Extract the [x, y] coordinate from the center of the cell holding the provided text.  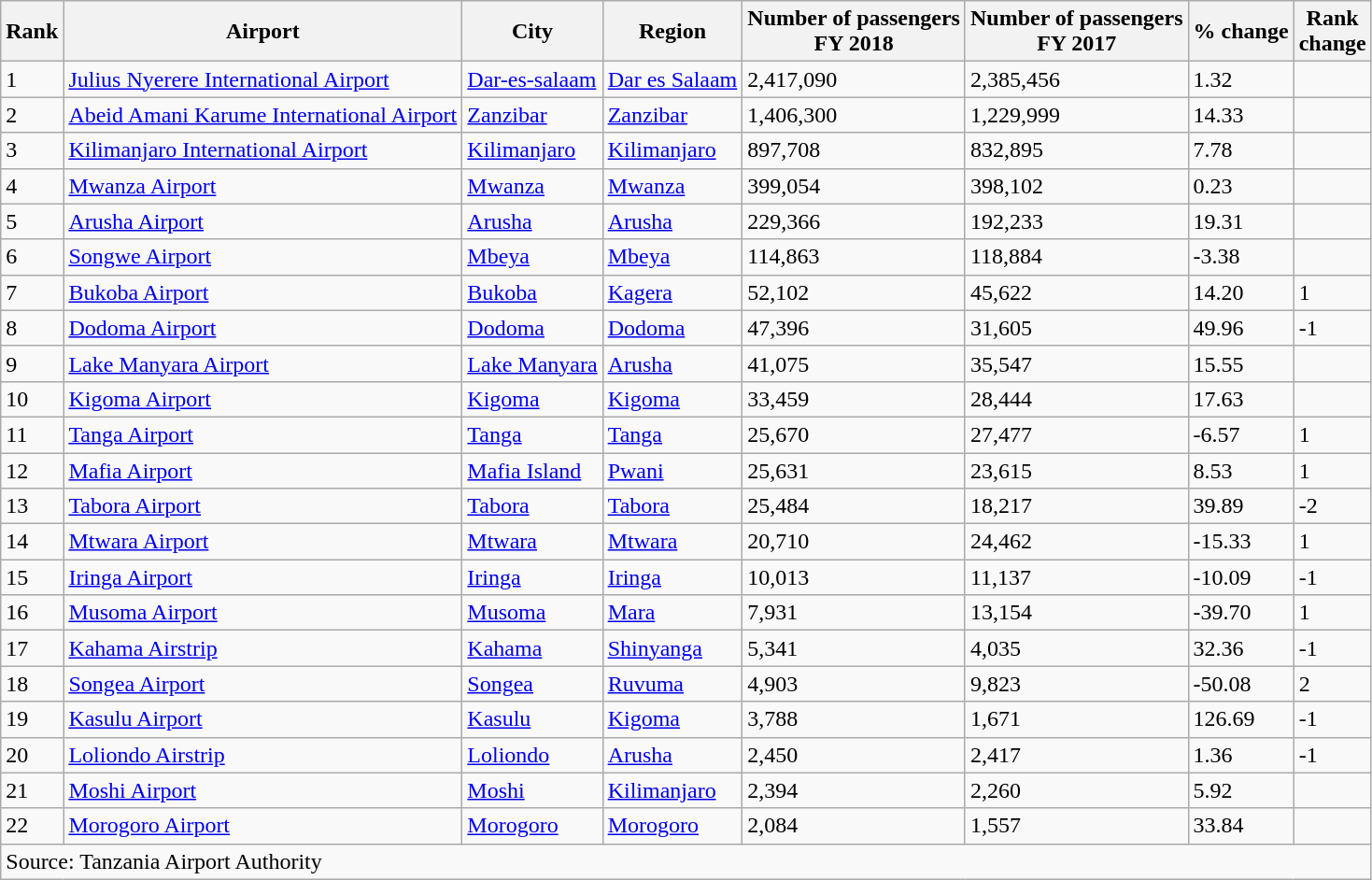
Kasulu [532, 719]
31,605 [1076, 328]
10,013 [854, 577]
4 [32, 186]
18,217 [1076, 506]
-50.08 [1240, 684]
12 [32, 470]
47,396 [854, 328]
2,417,090 [854, 79]
9,823 [1076, 684]
11 [32, 434]
Loliondo [532, 755]
Number of passengersFY 2017 [1076, 32]
Dodoma Airport [263, 328]
4,903 [854, 684]
-3.38 [1240, 257]
Arusha Airport [263, 221]
11,137 [1076, 577]
2,394 [854, 790]
14.33 [1240, 115]
1,229,999 [1076, 115]
Musoma Airport [263, 613]
Mwanza Airport [263, 186]
Tabora Airport [263, 506]
Ruvuma [672, 684]
Abeid Amani Karume International Airport [263, 115]
Kilimanjaro International Airport [263, 150]
Kahama Airstrip [263, 648]
Lake Manyara [532, 363]
897,708 [854, 150]
15 [32, 577]
22 [32, 826]
1.32 [1240, 79]
5 [32, 221]
-10.09 [1240, 577]
Moshi [532, 790]
15.55 [1240, 363]
19.31 [1240, 221]
118,884 [1076, 257]
Kigoma Airport [263, 399]
Songea Airport [263, 684]
23,615 [1076, 470]
21 [32, 790]
2,260 [1076, 790]
13 [32, 506]
832,895 [1076, 150]
Moshi Airport [263, 790]
Number of passengersFY 2018 [854, 32]
25,484 [854, 506]
4,035 [1076, 648]
20 [32, 755]
1,557 [1076, 826]
2,450 [854, 755]
114,863 [854, 257]
20,710 [854, 542]
7 [32, 292]
Kagera [672, 292]
-6.57 [1240, 434]
Kasulu Airport [263, 719]
Songea [532, 684]
Bukoba [532, 292]
1,406,300 [854, 115]
17.63 [1240, 399]
3,788 [854, 719]
9 [32, 363]
27,477 [1076, 434]
5.92 [1240, 790]
13,154 [1076, 613]
Mtwara Airport [263, 542]
52,102 [854, 292]
33.84 [1240, 826]
Tanga Airport [263, 434]
25,670 [854, 434]
Dar-es-salaam [532, 79]
16 [32, 613]
Loliondo Airstrip [263, 755]
3 [32, 150]
Rank [32, 32]
2,084 [854, 826]
41,075 [854, 363]
32.36 [1240, 648]
Dar es Salaam [672, 79]
-39.70 [1240, 613]
Rankchange [1332, 32]
39.89 [1240, 506]
7,931 [854, 613]
2,385,456 [1076, 79]
City [532, 32]
5,341 [854, 648]
Shinyanga [672, 648]
10 [32, 399]
Airport [263, 32]
6 [32, 257]
14 [32, 542]
2,417 [1076, 755]
1.36 [1240, 755]
Mafia Island [532, 470]
Region [672, 32]
Musoma [532, 613]
33,459 [854, 399]
% change [1240, 32]
7.78 [1240, 150]
1,671 [1076, 719]
Source: Tanzania Airport Authority [686, 861]
17 [32, 648]
35,547 [1076, 363]
49.96 [1240, 328]
25,631 [854, 470]
192,233 [1076, 221]
24,462 [1076, 542]
Iringa Airport [263, 577]
19 [32, 719]
Pwani [672, 470]
-2 [1332, 506]
126.69 [1240, 719]
8.53 [1240, 470]
28,444 [1076, 399]
8 [32, 328]
398,102 [1076, 186]
Kahama [532, 648]
229,366 [854, 221]
Mara [672, 613]
Mafia Airport [263, 470]
399,054 [854, 186]
Morogoro Airport [263, 826]
Songwe Airport [263, 257]
Bukoba Airport [263, 292]
14.20 [1240, 292]
18 [32, 684]
0.23 [1240, 186]
Julius Nyerere International Airport [263, 79]
Lake Manyara Airport [263, 363]
45,622 [1076, 292]
-15.33 [1240, 542]
